Find where the given text appears and provide that cell's center as (x, y) coordinate. 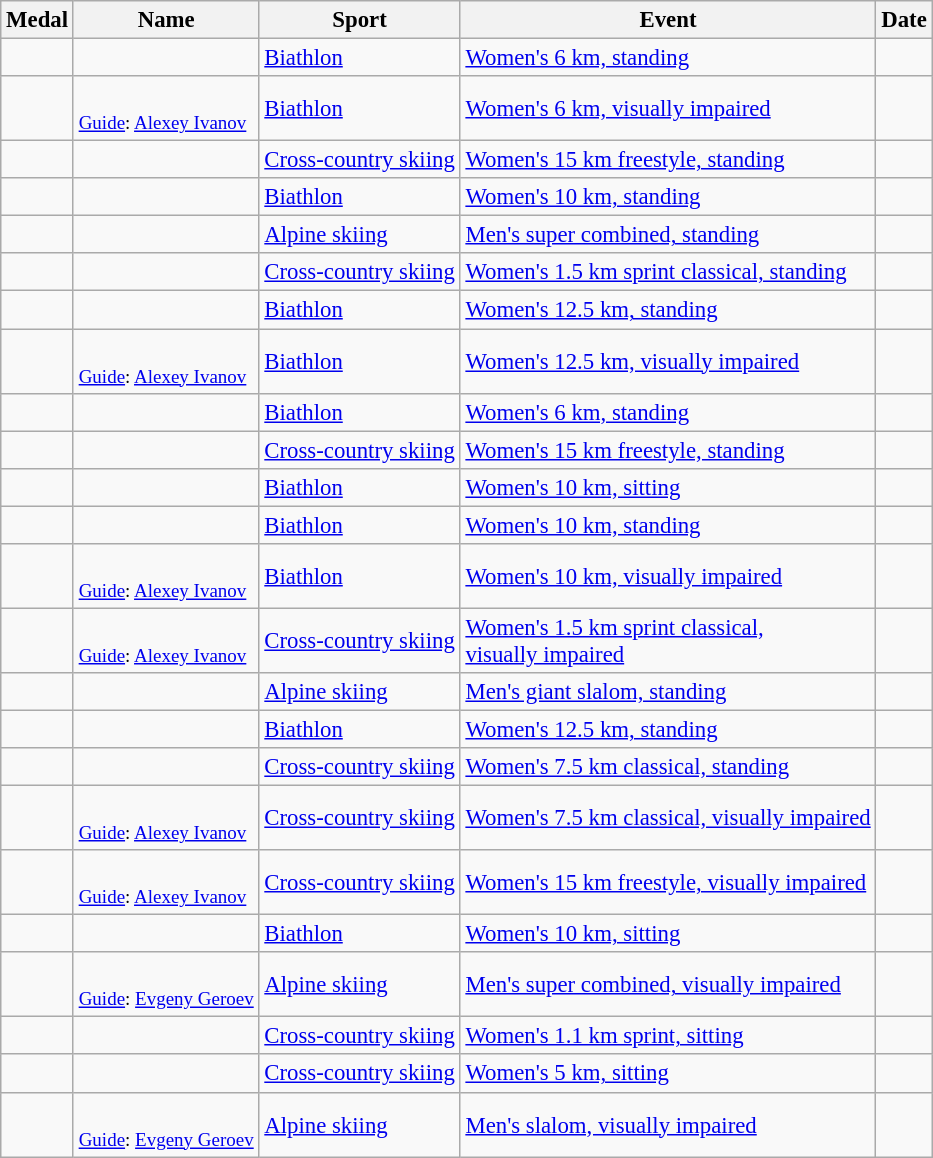
Women's 1.5 km sprint classical,visually impaired (668, 640)
Women's 1.1 km sprint, sitting (668, 1036)
Date (904, 20)
Women's 7.5 km classical, visually impaired (668, 818)
Women's 7.5 km classical, standing (668, 767)
Event (668, 20)
Women's 6 km, visually impaired (668, 108)
Women's 5 km, sitting (668, 1074)
Women's 12.5 km, visually impaired (668, 362)
Name (166, 20)
Women's 1.5 km sprint classical, standing (668, 273)
Women's 10 km, visually impaired (668, 576)
Sport (360, 20)
Men's super combined, visually impaired (668, 984)
Men's super combined, standing (668, 235)
Men's slalom, visually impaired (668, 1124)
Women's 15 km freestyle, visually impaired (668, 882)
Medal (38, 20)
Men's giant slalom, standing (668, 692)
